For the text-containing cell, return its midpoint in [X, Y] coordinate format. 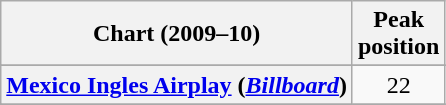
22 [398, 85]
Chart (2009–10) [177, 34]
Mexico Ingles Airplay (Billboard) [177, 85]
Peakposition [398, 34]
